Detect which cell encompasses the target text, then output its (x, y) center coordinate. 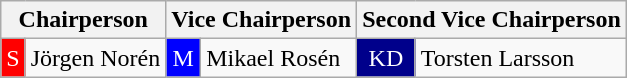
Vice Chairperson (262, 20)
KD (386, 58)
M (184, 58)
Chairperson (84, 20)
Torsten Larsson (520, 58)
Jörgen Norén (96, 58)
Second Vice Chairperson (492, 20)
S (13, 58)
Mikael Rosén (279, 58)
